Extract the [x, y] coordinate from the center of the cell holding the provided text.  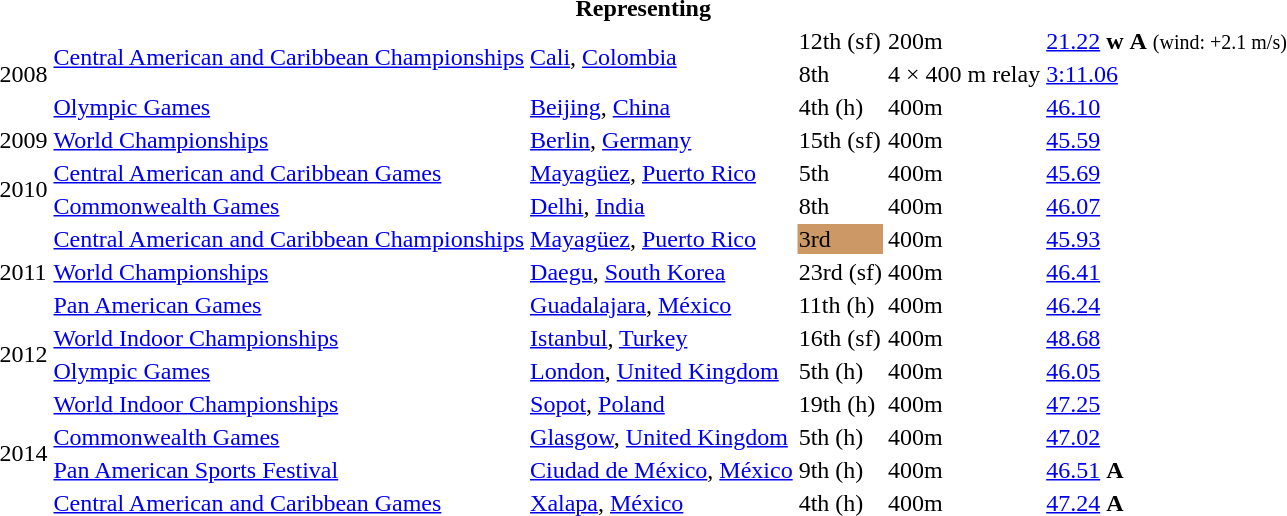
Central American and Caribbean Games [289, 173]
5th [840, 173]
Pan American Sports Festival [289, 470]
Istanbul, Turkey [662, 338]
4th (h) [840, 107]
London, United Kingdom [662, 371]
12th (sf) [840, 41]
Delhi, India [662, 206]
11th (h) [840, 305]
Berlin, Germany [662, 140]
Beijing, China [662, 107]
Guadalajara, México [662, 305]
Daegu, South Korea [662, 272]
19th (h) [840, 404]
200m [964, 41]
Cali, Colombia [662, 58]
Glasgow, United Kingdom [662, 437]
9th (h) [840, 470]
3rd [840, 239]
23rd (sf) [840, 272]
4 × 400 m relay [964, 74]
Ciudad de México, México [662, 470]
Pan American Games [289, 305]
15th (sf) [840, 140]
Sopot, Poland [662, 404]
16th (sf) [840, 338]
